From the cell containing the given text, extract its center point as [X, Y] coordinate. 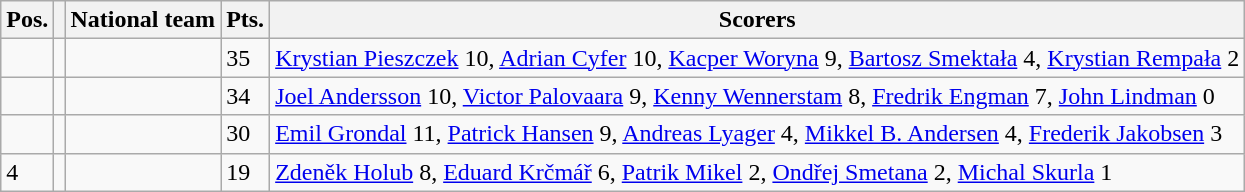
Krystian Pieszczek 10, Adrian Cyfer 10, Kacper Woryna 9, Bartosz Smektała 4, Krystian Rempała 2 [758, 58]
Pos. [28, 20]
Pts. [246, 20]
Scorers [758, 20]
National team [143, 20]
19 [246, 172]
35 [246, 58]
Zdeněk Holub 8, Eduard Krčmář 6, Patrik Mikel 2, Ondřej Smetana 2, Michal Skurla 1 [758, 172]
4 [28, 172]
Joel Andersson 10, Victor Palovaara 9, Kenny Wennerstam 8, Fredrik Engman 7, John Lindman 0 [758, 96]
Emil Grondal 11, Patrick Hansen 9, Andreas Lyager 4, Mikkel B. Andersen 4, Frederik Jakobsen 3 [758, 134]
34 [246, 96]
30 [246, 134]
